Locate the cell with the specified text and output its (x, y) center coordinate. 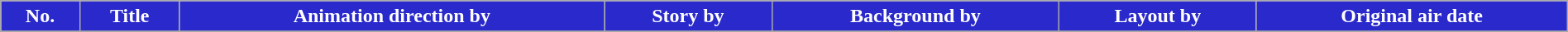
Title (129, 16)
No. (41, 16)
Original air date (1412, 16)
Animation direction by (392, 16)
Background by (915, 16)
Story by (688, 16)
Layout by (1158, 16)
